Pinpoint the cell where the given text exists, returning its [X, Y] midpoint coordinate. 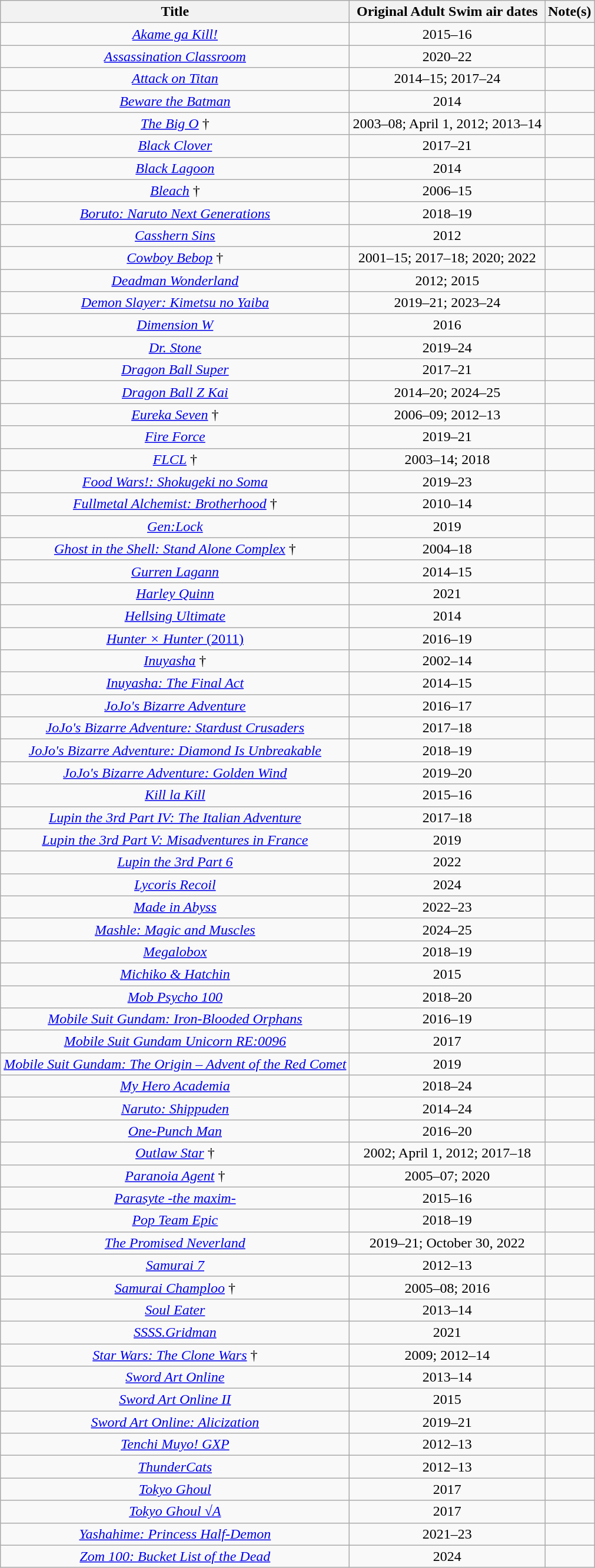
Sword Art Online [175, 1377]
2022–23 [447, 907]
2002; April 1, 2012; 2017–18 [447, 1153]
2012; 2015 [447, 281]
The Big O † [175, 124]
Gen:Lock [175, 526]
Note(s) [570, 12]
2019–21; October 30, 2022 [447, 1243]
2001–15; 2017–18; 2020; 2022 [447, 258]
Parasyte -the maxim- [175, 1198]
2021–23 [447, 1534]
Black Clover [175, 146]
Zom 100: Bucket List of the Dead [175, 1556]
Hellsing Ultimate [175, 616]
Mashle: Magic and Muscles [175, 929]
JoJo's Bizarre Adventure: Golden Wind [175, 773]
2010–14 [447, 504]
Samurai Champloo † [175, 1287]
Inuyasha: The Final Act [175, 683]
Bleach † [175, 191]
Mob Psycho 100 [175, 997]
Outlaw Star † [175, 1153]
2012 [447, 235]
2018–20 [447, 997]
FLCL † [175, 459]
2020–22 [447, 56]
Demon Slayer: Kimetsu no Yaiba [175, 303]
SSSS.Gridman [175, 1332]
Lupin the 3rd Part V: Misadventures in France [175, 840]
Deadman Wonderland [175, 281]
2005–08; 2016 [447, 1287]
2019–23 [447, 482]
Made in Abyss [175, 907]
Casshern Sins [175, 235]
Food Wars!: Shokugeki no Soma [175, 482]
Beware the Batman [175, 101]
Fire Force [175, 437]
Lupin the 3rd Part 6 [175, 862]
2019–20 [447, 773]
Dragon Ball Super [175, 370]
2016–17 [447, 706]
Hunter × Hunter (2011) [175, 638]
Assassination Classroom [175, 56]
Paranoia Agent † [175, 1176]
JoJo's Bizarre Adventure: Diamond Is Unbreakable [175, 750]
Inuyasha † [175, 661]
Michiko & Hatchin [175, 974]
2016–20 [447, 1131]
ThunderCats [175, 1467]
Title [175, 12]
The Promised Neverland [175, 1243]
Tenchi Muyo! GXP [175, 1444]
2014–20; 2024–25 [447, 392]
One-Punch Man [175, 1131]
Tokyo Ghoul [175, 1489]
2005–07; 2020 [447, 1176]
Dragon Ball Z Kai [175, 392]
Dr. Stone [175, 348]
Boruto: Naruto Next Generations [175, 213]
Eureka Seven † [175, 415]
2003–14; 2018 [447, 459]
Attack on Titan [175, 79]
Star Wars: The Clone Wars † [175, 1355]
JoJo's Bizarre Adventure: Stardust Crusaders [175, 728]
2009; 2012–14 [447, 1355]
JoJo's Bizarre Adventure [175, 706]
Sword Art Online II [175, 1400]
Mobile Suit Gundam: Iron-Blooded Orphans [175, 1019]
Gurren Lagann [175, 571]
Mobile Suit Gundam: The Origin – Advent of the Red Comet [175, 1064]
Ghost in the Shell: Stand Alone Complex † [175, 549]
Yashahime: Princess Half-Demon [175, 1534]
Harley Quinn [175, 593]
2014–24 [447, 1109]
Soul Eater [175, 1310]
2014–15; 2017–24 [447, 79]
Samurai 7 [175, 1265]
2019–24 [447, 348]
2018–24 [447, 1086]
2006–15 [447, 191]
2024–25 [447, 929]
Dimension W [175, 325]
Akame ga Kill! [175, 34]
Megalobox [175, 952]
My Hero Academia [175, 1086]
2019–21; 2023–24 [447, 303]
2004–18 [447, 549]
2016 [447, 325]
Tokyo Ghoul √A [175, 1512]
Lycoris Recoil [175, 885]
Black Lagoon [175, 168]
Original Adult Swim air dates [447, 12]
Mobile Suit Gundam Unicorn RE:0096 [175, 1042]
2022 [447, 862]
2006–09; 2012–13 [447, 415]
Cowboy Bebop † [175, 258]
2003–08; April 1, 2012; 2013–14 [447, 124]
Sword Art Online: Alicization [175, 1422]
Lupin the 3rd Part IV: The Italian Adventure [175, 818]
Pop Team Epic [175, 1220]
2002–14 [447, 661]
Kill la Kill [175, 795]
Naruto: Shippuden [175, 1109]
Fullmetal Alchemist: Brotherhood † [175, 504]
